Detect which cell encompasses the target text, then output its (X, Y) center coordinate. 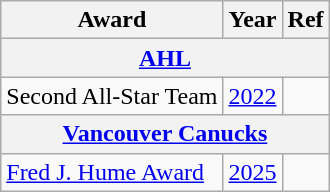
Vancouver Canucks (165, 134)
Fred J. Hume Award (112, 172)
2022 (252, 96)
Ref (306, 20)
AHL (165, 58)
Second All-Star Team (112, 96)
Year (252, 20)
2025 (252, 172)
Award (112, 20)
